Search for the cell housing the specified text and yield its [X, Y] center coordinate. 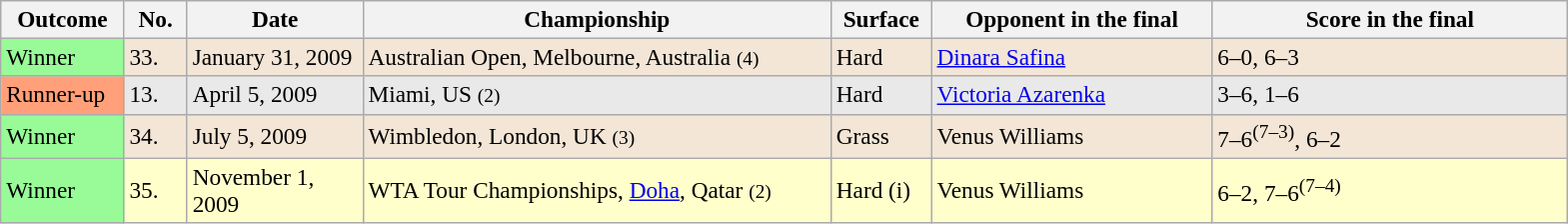
Date [275, 19]
Hard (i) [881, 190]
Score in the final [1390, 19]
6–0, 6–3 [1390, 57]
Outcome [62, 19]
Victoria Azarenka [1071, 95]
Australian Open, Melbourne, Australia (4) [597, 57]
Surface [881, 19]
Runner-up [62, 95]
No. [156, 19]
7–6(7–3), 6–2 [1390, 136]
3–6, 1–6 [1390, 95]
Wimbledon, London, UK (3) [597, 136]
34. [156, 136]
January 31, 2009 [275, 57]
13. [156, 95]
April 5, 2009 [275, 95]
Miami, US (2) [597, 95]
WTA Tour Championships, Doha, Qatar (2) [597, 190]
Championship [597, 19]
Opponent in the final [1071, 19]
Dinara Safina [1071, 57]
6–2, 7–6(7–4) [1390, 190]
33. [156, 57]
35. [156, 190]
November 1, 2009 [275, 190]
July 5, 2009 [275, 136]
Grass [881, 136]
